Pinpoint the cell where the given text exists, returning its (x, y) midpoint coordinate. 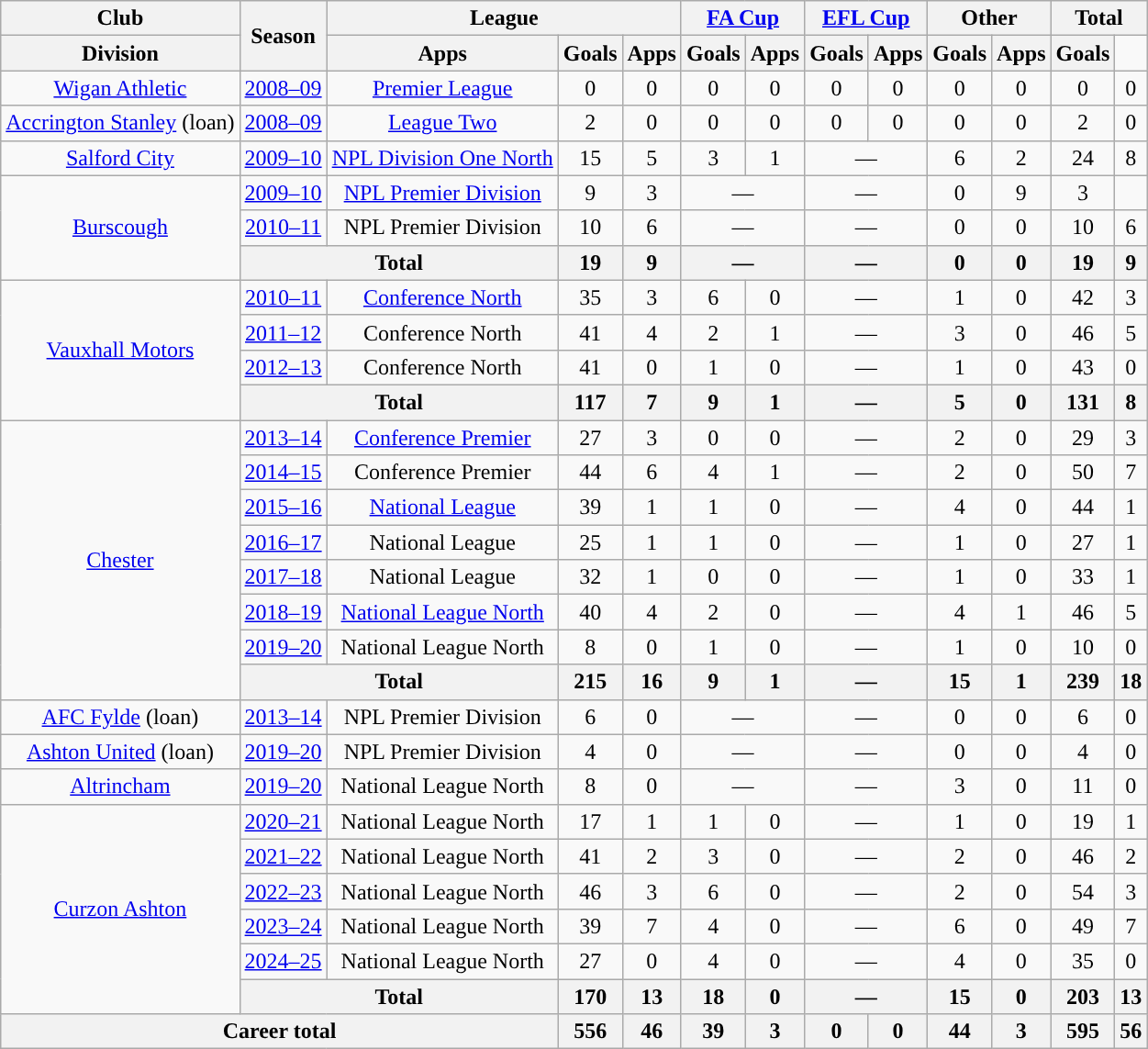
2011–12 (283, 332)
215 (590, 682)
Salford City (120, 158)
2021–22 (283, 856)
117 (590, 402)
2024–25 (283, 961)
2012–13 (283, 367)
Ashton United (loan) (120, 752)
2014–15 (283, 473)
42 (1083, 297)
25 (590, 542)
43 (1083, 367)
170 (590, 996)
203 (1083, 996)
Wigan Athletic (120, 88)
League (504, 18)
239 (1083, 682)
33 (1083, 577)
Division (120, 53)
Premier League (442, 88)
556 (590, 1032)
Altrincham (120, 787)
EFL Cup (866, 18)
2017–18 (283, 577)
40 (590, 612)
49 (1083, 926)
2022–23 (283, 891)
17 (590, 821)
2020–21 (283, 821)
Curzon Ashton (120, 909)
FA Cup (742, 18)
NPL Division One North (442, 158)
131 (1083, 402)
2016–17 (283, 542)
50 (1083, 473)
League Two (442, 123)
Club (120, 18)
32 (590, 577)
Burscough (120, 228)
Chester (120, 560)
11 (1083, 787)
2023–24 (283, 926)
AFC Fylde (loan) (120, 717)
16 (652, 682)
29 (1083, 438)
595 (1083, 1032)
56 (1131, 1032)
2015–16 (283, 508)
Accrington Stanley (loan) (120, 123)
Career total (280, 1032)
Season (283, 36)
24 (1083, 158)
54 (1083, 891)
Vauxhall Motors (120, 350)
Other (989, 18)
2018–19 (283, 612)
